Return the [x, y] coordinate for the center point of the cell that contains the specified text.  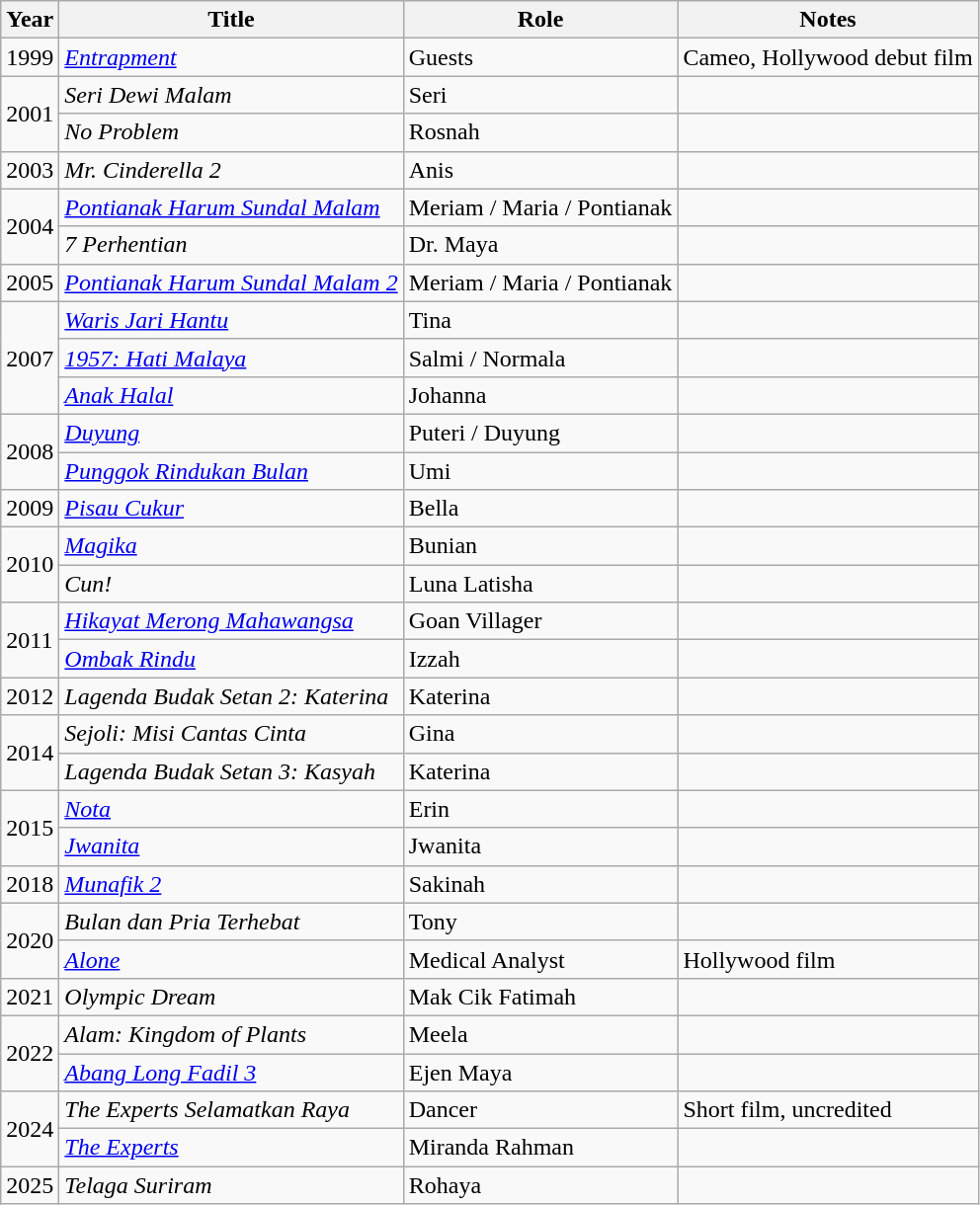
Year [30, 20]
Guests [540, 57]
Anak Halal [231, 395]
Rosnah [540, 132]
2015 [30, 828]
2021 [30, 997]
2010 [30, 565]
Olympic Dream [231, 997]
Magika [231, 546]
2018 [30, 884]
Erin [540, 809]
Gina [540, 734]
Mr. Cinderella 2 [231, 170]
Ombak Rindu [231, 659]
2014 [30, 753]
Anis [540, 170]
Medical Analyst [540, 959]
Mak Cik Fatimah [540, 997]
7 Perhentian [231, 245]
Entrapment [231, 57]
Short film, uncredited [828, 1110]
Punggok Rindukan Bulan [231, 471]
Waris Jari Hantu [231, 320]
Notes [828, 20]
Meela [540, 1034]
Bella [540, 509]
1999 [30, 57]
Bulan dan Pria Terhebat [231, 922]
Telaga Suriram [231, 1185]
Alone [231, 959]
Salmi / Normala [540, 358]
2007 [30, 358]
Seri Dewi Malam [231, 95]
Title [231, 20]
Luna Latisha [540, 584]
Role [540, 20]
No Problem [231, 132]
2001 [30, 114]
Pontianak Harum Sundal Malam 2 [231, 282]
Goan Villager [540, 621]
Izzah [540, 659]
2004 [30, 226]
Alam: Kingdom of Plants [231, 1034]
Miranda Rahman [540, 1148]
2008 [30, 451]
Sakinah [540, 884]
Lagenda Budak Setan 2: Katerina [231, 696]
Lagenda Budak Setan 3: Kasyah [231, 771]
Cun! [231, 584]
Pontianak Harum Sundal Malam [231, 207]
2003 [30, 170]
Puteri / Duyung [540, 433]
Dancer [540, 1110]
Umi [540, 471]
The Experts Selamatkan Raya [231, 1110]
1957: Hati Malaya [231, 358]
Tony [540, 922]
Ejen Maya [540, 1072]
Sejoli: Misi Cantas Cinta [231, 734]
Bunian [540, 546]
2020 [30, 940]
Pisau Cukur [231, 509]
Cameo, Hollywood debut film [828, 57]
2012 [30, 696]
Munafik 2 [231, 884]
2011 [30, 640]
2022 [30, 1053]
Abang Long Fadil 3 [231, 1072]
Hikayat Merong Mahawangsa [231, 621]
Nota [231, 809]
2009 [30, 509]
Hollywood film [828, 959]
The Experts [231, 1148]
Dr. Maya [540, 245]
Tina [540, 320]
Rohaya [540, 1185]
Johanna [540, 395]
Duyung [231, 433]
2024 [30, 1129]
Seri [540, 95]
2005 [30, 282]
2025 [30, 1185]
